Scan for the cell matching the given text and deliver its [x, y] coordinate at center. 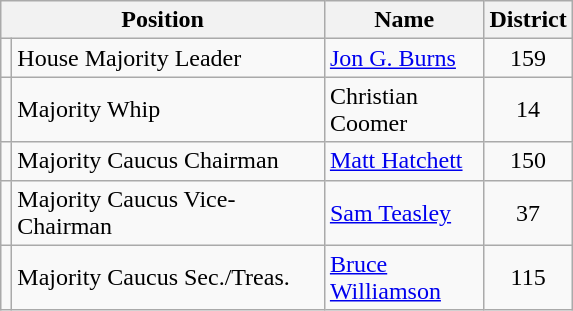
115 [528, 278]
District [528, 20]
Majority Caucus Sec./Treas. [168, 278]
Name [404, 20]
Christian Coomer [404, 110]
Majority Caucus Vice-Chairman [168, 212]
Majority Caucus Chairman [168, 161]
Majority Whip [168, 110]
37 [528, 212]
Bruce Williamson [404, 278]
Matt Hatchett [404, 161]
Sam Teasley [404, 212]
14 [528, 110]
Position [163, 20]
House Majority Leader [168, 58]
159 [528, 58]
150 [528, 161]
Jon G. Burns [404, 58]
